Identify which cell holds the provided text, then report its (x, y) central coordinate. 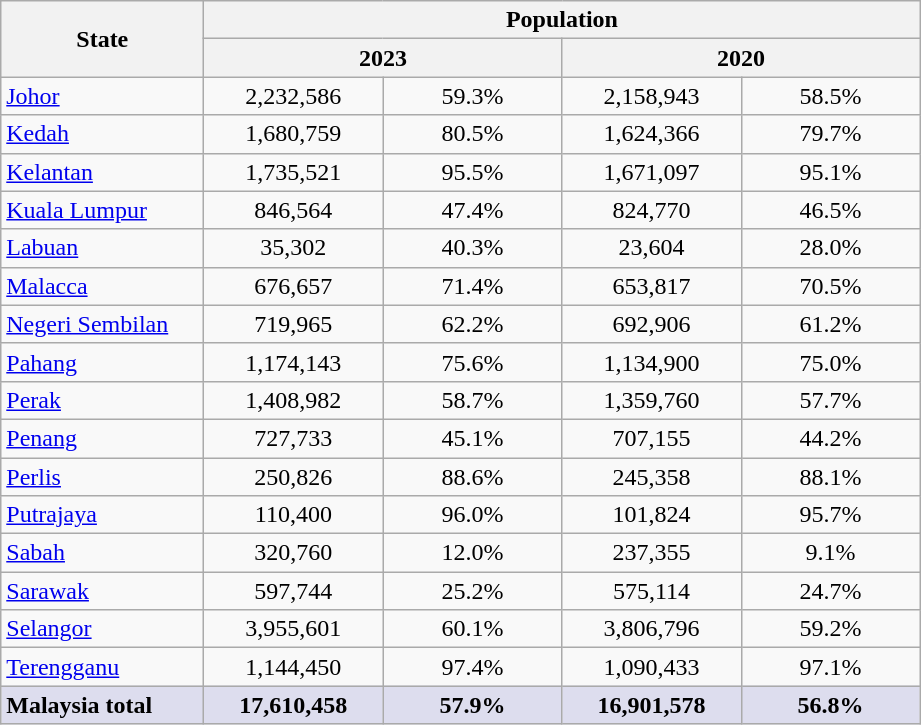
97.1% (830, 667)
Sabah (102, 553)
75.0% (830, 362)
719,965 (294, 324)
95.7% (830, 515)
1,671,097 (652, 172)
Putrajaya (102, 515)
58.7% (472, 400)
Terengganu (102, 667)
1,624,366 (652, 134)
70.5% (830, 286)
62.2% (472, 324)
57.9% (472, 705)
80.5% (472, 134)
61.2% (830, 324)
846,564 (294, 210)
1,090,433 (652, 667)
3,806,796 (652, 629)
88.6% (472, 477)
35,302 (294, 248)
79.7% (830, 134)
Kedah (102, 134)
95.5% (472, 172)
58.5% (830, 96)
Malacca (102, 286)
2020 (741, 58)
9.1% (830, 553)
1,134,900 (652, 362)
Sarawak (102, 591)
Perak (102, 400)
12.0% (472, 553)
2,232,586 (294, 96)
97.4% (472, 667)
Selangor (102, 629)
88.1% (830, 477)
95.1% (830, 172)
State (102, 39)
575,114 (652, 591)
250,826 (294, 477)
Penang (102, 438)
Population (562, 20)
2023 (383, 58)
40.3% (472, 248)
Kelantan (102, 172)
1,408,982 (294, 400)
707,155 (652, 438)
56.8% (830, 705)
71.4% (472, 286)
47.4% (472, 210)
60.1% (472, 629)
3,955,601 (294, 629)
1,359,760 (652, 400)
75.6% (472, 362)
25.2% (472, 591)
Malaysia total (102, 705)
46.5% (830, 210)
17,610,458 (294, 705)
45.1% (472, 438)
Pahang (102, 362)
Kuala Lumpur (102, 210)
Negeri Sembilan (102, 324)
245,358 (652, 477)
597,744 (294, 591)
320,760 (294, 553)
59.2% (830, 629)
28.0% (830, 248)
Labuan (102, 248)
653,817 (652, 286)
24.7% (830, 591)
692,906 (652, 324)
2,158,943 (652, 96)
Johor (102, 96)
824,770 (652, 210)
16,901,578 (652, 705)
44.2% (830, 438)
1,174,143 (294, 362)
101,824 (652, 515)
1,680,759 (294, 134)
727,733 (294, 438)
237,355 (652, 553)
96.0% (472, 515)
57.7% (830, 400)
59.3% (472, 96)
1,735,521 (294, 172)
110,400 (294, 515)
23,604 (652, 248)
Perlis (102, 477)
676,657 (294, 286)
1,144,450 (294, 667)
